Scan for the cell matching the given text and deliver its (X, Y) coordinate at center. 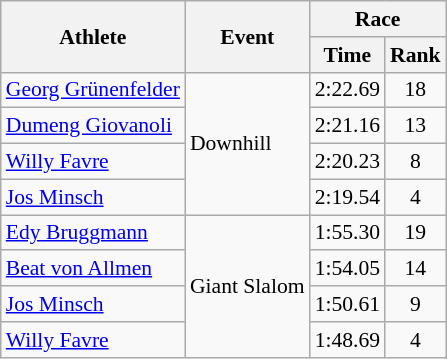
19 (416, 233)
2:20.23 (348, 162)
Dumeng Giovanoli (93, 126)
2:19.54 (348, 197)
18 (416, 90)
Edy Bruggmann (93, 233)
Beat von Allmen (93, 269)
Downhill (248, 143)
Athlete (93, 36)
9 (416, 304)
Race (378, 19)
Giant Slalom (248, 286)
13 (416, 126)
Time (348, 55)
14 (416, 269)
1:54.05 (348, 269)
Event (248, 36)
Georg Grünenfelder (93, 90)
2:22.69 (348, 90)
2:21.16 (348, 126)
8 (416, 162)
1:55.30 (348, 233)
1:50.61 (348, 304)
1:48.69 (348, 340)
Rank (416, 55)
